Pinpoint the cell where the given text exists, returning its (X, Y) midpoint coordinate. 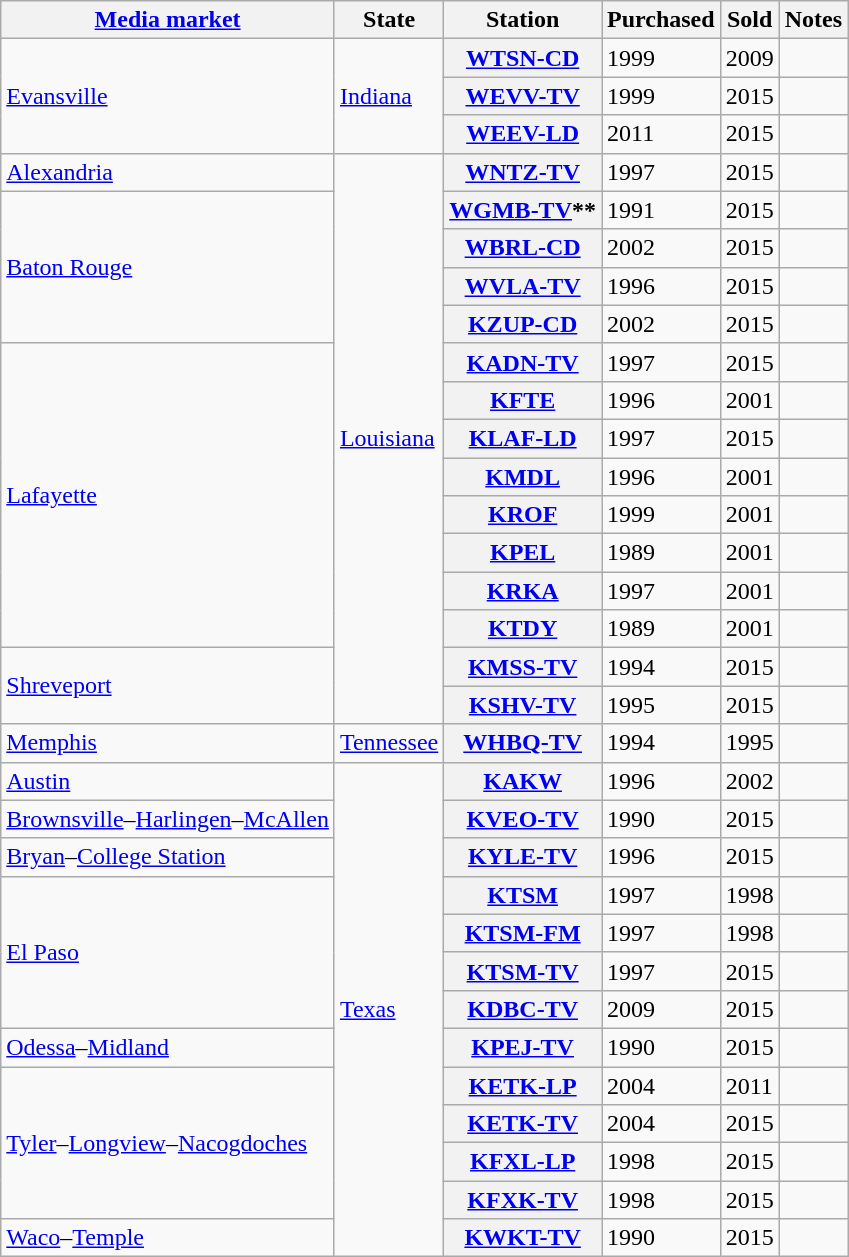
KYLE-TV (523, 857)
Media market (168, 20)
El Paso (168, 952)
KVEO-TV (523, 819)
WVLA-TV (523, 286)
WTSN-CD (523, 58)
Waco–Temple (168, 1238)
KPEL (523, 553)
Tyler–Longview–Nacogdoches (168, 1142)
KTDY (523, 629)
KROF (523, 515)
KWKT-TV (523, 1238)
Odessa–Midland (168, 1047)
KPEJ-TV (523, 1047)
Purchased (662, 20)
Shreveport (168, 686)
KRKA (523, 591)
WGMB-TV** (523, 210)
KLAF-LD (523, 438)
KMSS-TV (523, 667)
KADN-TV (523, 362)
KETK-TV (523, 1124)
Brownsville–Harlingen–McAllen (168, 819)
KFXL-LP (523, 1162)
KAKW (523, 781)
Texas (388, 1010)
WNTZ-TV (523, 172)
KDBC-TV (523, 1009)
KSHV-TV (523, 705)
Notes (813, 20)
KZUP-CD (523, 324)
Baton Rouge (168, 267)
Louisiana (388, 438)
WHBQ-TV (523, 743)
Station (523, 20)
WEEV-LD (523, 134)
Bryan–College Station (168, 857)
Lafayette (168, 495)
Alexandria (168, 172)
KTSM-TV (523, 971)
Tennessee (388, 743)
WBRL-CD (523, 248)
Sold (750, 20)
State (388, 20)
Memphis (168, 743)
KTSM (523, 895)
Evansville (168, 96)
KFTE (523, 400)
KTSM-FM (523, 933)
KFXK-TV (523, 1200)
KMDL (523, 477)
WEVV-TV (523, 96)
1991 (662, 210)
Indiana (388, 96)
KETK-LP (523, 1085)
Austin (168, 781)
